Determine the (X, Y) coordinate at the center of the cell enclosing the given text.  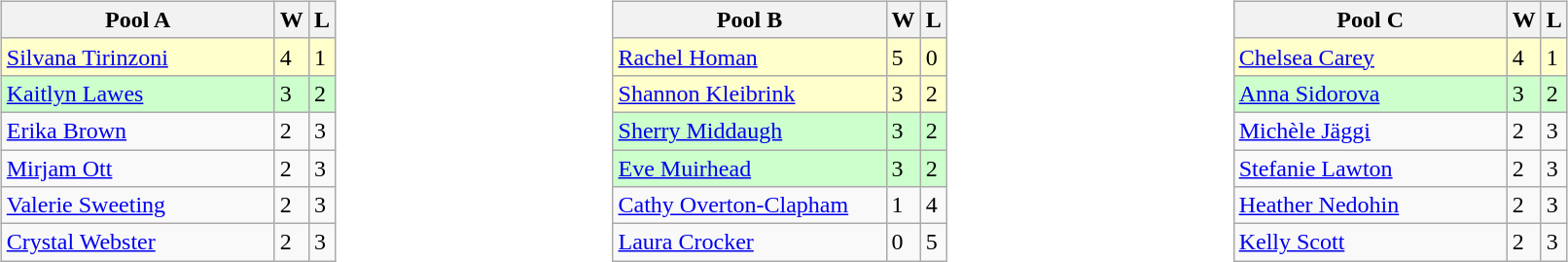
Pool C (1370, 19)
Rachel Homan (749, 56)
Pool A (138, 19)
Sherry Middaugh (749, 131)
Pool B (749, 19)
Chelsea Carey (1370, 56)
Crystal Webster (138, 243)
Erika Brown (138, 131)
Michèle Jäggi (1370, 131)
Eve Muirhead (749, 168)
Heather Nedohin (1370, 206)
Anna Sidorova (1370, 94)
Kaitlyn Lawes (138, 94)
Laura Crocker (749, 243)
Cathy Overton-Clapham (749, 206)
Shannon Kleibrink (749, 94)
Valerie Sweeting (138, 206)
Stefanie Lawton (1370, 168)
Mirjam Ott (138, 168)
Kelly Scott (1370, 243)
Silvana Tirinzoni (138, 56)
